Return the (x, y) coordinate for the center point of the cell that contains the specified text.  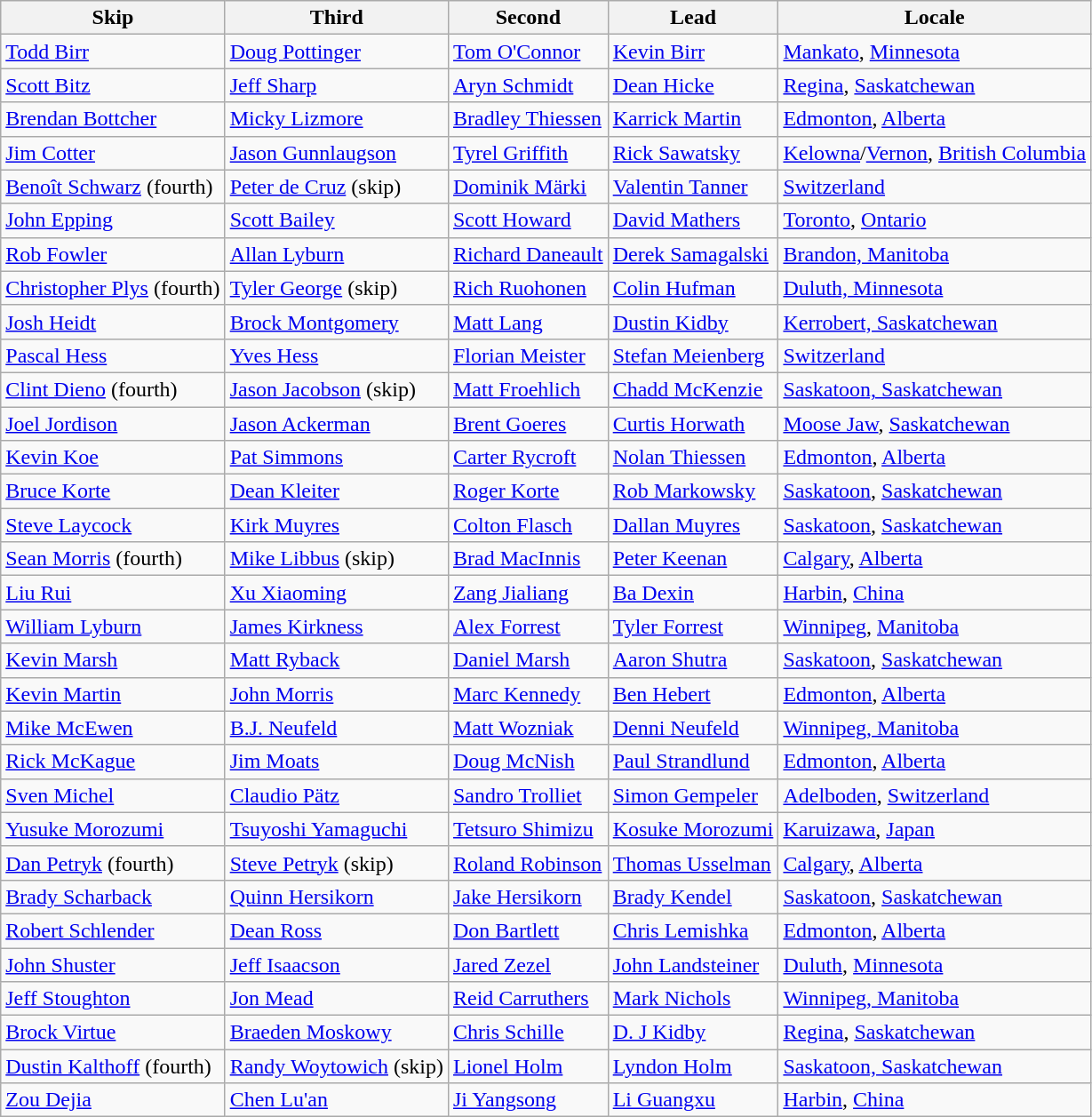
Zou Dejia (113, 1100)
Peter Keenan (693, 559)
Jeff Stoughton (113, 999)
Kelowna/Vernon, British Columbia (935, 153)
Doug McNish (528, 762)
Jared Zezel (528, 964)
Sven Michel (113, 795)
Chris Schille (528, 1033)
Kevin Marsh (113, 660)
Sean Morris (fourth) (113, 559)
Bruce Korte (113, 491)
John Landsteiner (693, 964)
Third (336, 18)
Braeden Moskowy (336, 1033)
Xu Xiaoming (336, 593)
Dominik Märki (528, 187)
David Mathers (693, 220)
Benoît Schwarz (fourth) (113, 187)
Nolan Thiessen (693, 458)
Steve Petryk (skip) (336, 863)
Dustin Kidby (693, 322)
Lead (693, 18)
Florian Meister (528, 355)
Chris Lemishka (693, 930)
Christopher Plys (fourth) (113, 288)
Brandon, Manitoba (935, 254)
Tyler Forrest (693, 626)
Karrick Martin (693, 119)
Second (528, 18)
Brock Virtue (113, 1033)
Mankato, Minnesota (935, 52)
Reid Carruthers (528, 999)
Pat Simmons (336, 458)
Kosuke Morozumi (693, 829)
Steve Laycock (113, 525)
Matt Ryback (336, 660)
Peter de Cruz (skip) (336, 187)
Lyndon Holm (693, 1066)
Chadd McKenzie (693, 389)
Li Guangxu (693, 1100)
Brock Montgomery (336, 322)
Kevin Koe (113, 458)
James Kirkness (336, 626)
Rick McKague (113, 762)
Bradley Thiessen (528, 119)
Jason Jacobson (skip) (336, 389)
Scott Bitz (113, 85)
Mark Nichols (693, 999)
Skip (113, 18)
Quinn Hersikorn (336, 897)
B.J. Neufeld (336, 728)
Rob Markowsky (693, 491)
Dean Hicke (693, 85)
Dean Kleiter (336, 491)
John Epping (113, 220)
Stefan Meienberg (693, 355)
Zang Jialiang (528, 593)
Micky Lizmore (336, 119)
Dallan Muyres (693, 525)
Thomas Usselman (693, 863)
Rob Fowler (113, 254)
Locale (935, 18)
Toronto, Ontario (935, 220)
Todd Birr (113, 52)
Denni Neufeld (693, 728)
Derek Samagalski (693, 254)
Kevin Birr (693, 52)
Don Bartlett (528, 930)
Colton Flasch (528, 525)
Tyrel Griffith (528, 153)
Moose Jaw, Saskatchewan (935, 424)
Roland Robinson (528, 863)
Jake Hersikorn (528, 897)
Joel Jordison (113, 424)
Sandro Trolliet (528, 795)
Jim Moats (336, 762)
Robert Schlender (113, 930)
Adelboden, Switzerland (935, 795)
Rich Ruohonen (528, 288)
Chen Lu'an (336, 1100)
Marc Kennedy (528, 694)
William Lyburn (113, 626)
John Morris (336, 694)
Jeff Isaacson (336, 964)
Aryn Schmidt (528, 85)
Kevin Martin (113, 694)
Tetsuro Shimizu (528, 829)
Aaron Shutra (693, 660)
Josh Heidt (113, 322)
Mike McEwen (113, 728)
Doug Pottinger (336, 52)
Roger Korte (528, 491)
Daniel Marsh (528, 660)
Pascal Hess (113, 355)
Valentin Tanner (693, 187)
Brady Scharback (113, 897)
Jon Mead (336, 999)
Dustin Kalthoff (fourth) (113, 1066)
John Shuster (113, 964)
Tsuyoshi Yamaguchi (336, 829)
Mike Libbus (skip) (336, 559)
Paul Strandlund (693, 762)
Jeff Sharp (336, 85)
Jim Cotter (113, 153)
Rick Sawatsky (693, 153)
Brent Goeres (528, 424)
Scott Howard (528, 220)
Ji Yangsong (528, 1100)
Claudio Pätz (336, 795)
Tom O'Connor (528, 52)
Jason Gunnlaugson (336, 153)
Colin Hufman (693, 288)
Brad MacInnis (528, 559)
D. J Kidby (693, 1033)
Lionel Holm (528, 1066)
Brendan Bottcher (113, 119)
Matt Lang (528, 322)
Carter Rycroft (528, 458)
Allan Lyburn (336, 254)
Randy Woytowich (skip) (336, 1066)
Richard Daneault (528, 254)
Clint Dieno (fourth) (113, 389)
Ba Dexin (693, 593)
Jason Ackerman (336, 424)
Scott Bailey (336, 220)
Curtis Horwath (693, 424)
Tyler George (skip) (336, 288)
Dean Ross (336, 930)
Liu Rui (113, 593)
Alex Forrest (528, 626)
Simon Gempeler (693, 795)
Matt Froehlich (528, 389)
Karuizawa, Japan (935, 829)
Kerrobert, Saskatchewan (935, 322)
Yves Hess (336, 355)
Kirk Muyres (336, 525)
Yusuke Morozumi (113, 829)
Brady Kendel (693, 897)
Ben Hebert (693, 694)
Dan Petryk (fourth) (113, 863)
Matt Wozniak (528, 728)
